Find where the given text appears and provide that cell's center as (x, y) coordinate. 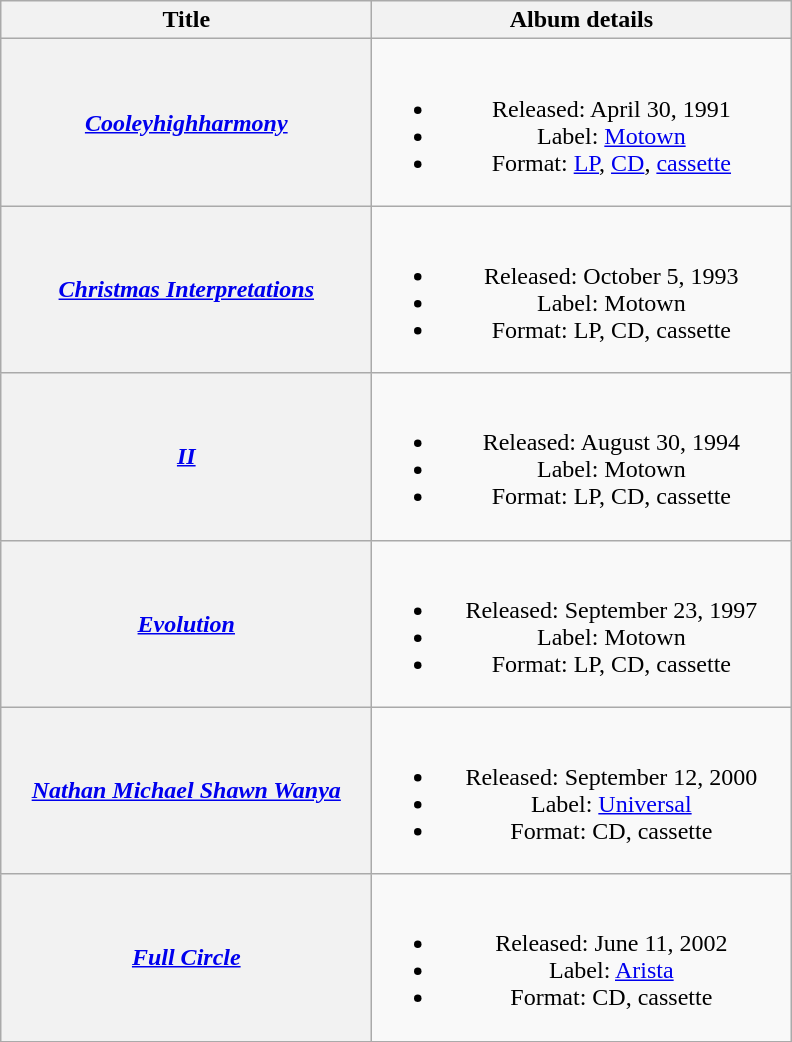
Released: September 23, 1997Label: MotownFormat: LP, CD, cassette (582, 624)
Nathan Michael Shawn Wanya (186, 790)
Released: June 11, 2002Label: AristaFormat: CD, cassette (582, 958)
Released: August 30, 1994Label: MotownFormat: LP, CD, cassette (582, 456)
Released: September 12, 2000Label: UniversalFormat: CD, cassette (582, 790)
II (186, 456)
Christmas Interpretations (186, 290)
Full Circle (186, 958)
Cooleyhighharmony (186, 122)
Released: October 5, 1993Label: MotownFormat: LP, CD, cassette (582, 290)
Evolution (186, 624)
Released: April 30, 1991Label: MotownFormat: LP, CD, cassette (582, 122)
Album details (582, 20)
Title (186, 20)
